Find where the given text appears and provide that cell's center as (x, y) coordinate. 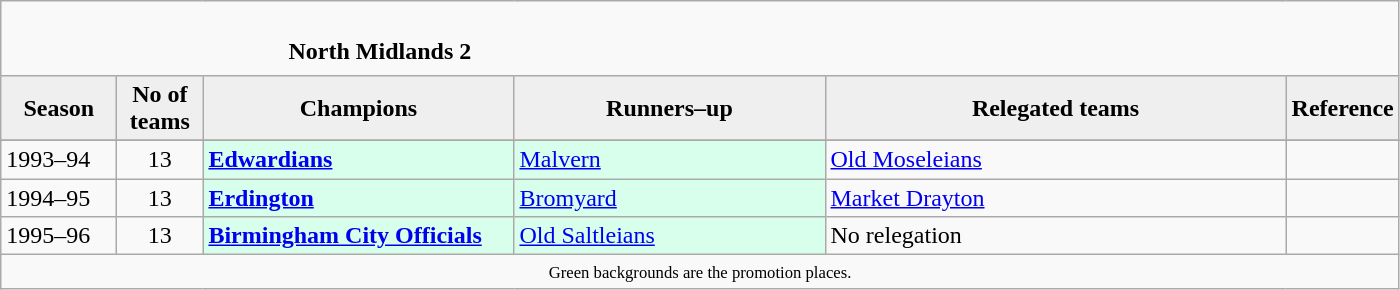
Erdington (358, 197)
No relegation (1056, 236)
Champions (358, 108)
Old Moseleians (1056, 159)
Edwardians (358, 159)
Green backgrounds are the promotion places. (700, 272)
Season (59, 108)
Birmingham City Officials (358, 236)
No of teams (160, 108)
Malvern (670, 159)
1994–95 (59, 197)
1993–94 (59, 159)
Old Saltleians (670, 236)
Bromyard (670, 197)
Relegated teams (1056, 108)
Runners–up (670, 108)
1995–96 (59, 236)
Reference (1342, 108)
Market Drayton (1056, 197)
